Locate the cell with the specified text and output its (X, Y) center coordinate. 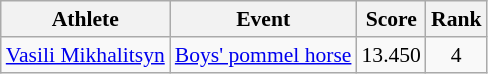
Vasili Mikhalitsyn (86, 55)
Rank (456, 19)
4 (456, 55)
Event (264, 19)
Boys' pommel horse (264, 55)
13.450 (390, 55)
Score (390, 19)
Athlete (86, 19)
